Return (X, Y) of the center of cell containing provided text 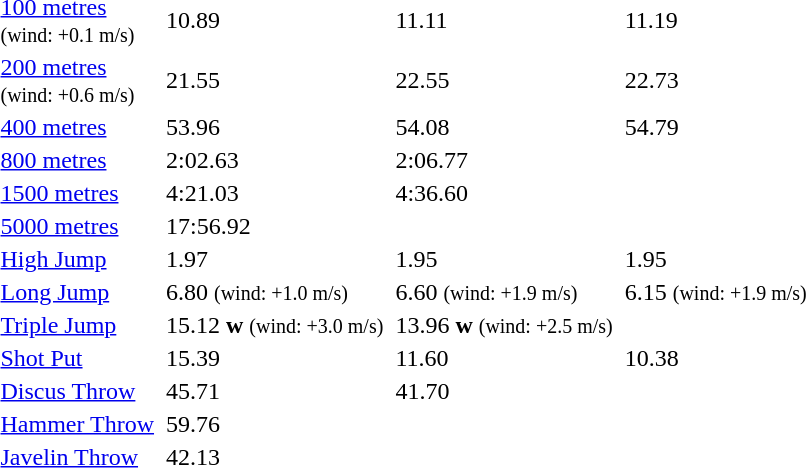
15.12 w (wind: +3.0 m/s) (275, 325)
1.95 (504, 259)
11.60 (504, 358)
41.70 (504, 391)
13.96 w (wind: +2.5 m/s) (504, 325)
4:21.03 (275, 193)
21.55 (275, 80)
15.39 (275, 358)
59.76 (275, 424)
1.97 (275, 259)
6.80 (wind: +1.0 m/s) (275, 292)
6.60 (wind: +1.9 m/s) (504, 292)
45.71 (275, 391)
53.96 (275, 127)
2:02.63 (275, 160)
2:06.77 (504, 160)
17:56.92 (275, 226)
54.08 (504, 127)
4:36.60 (504, 193)
22.55 (504, 80)
